Search for the cell housing the specified text and yield its [X, Y] center coordinate. 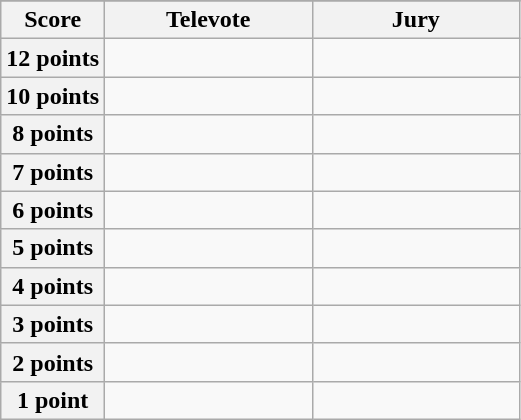
8 points [53, 134]
5 points [53, 248]
Televote [209, 20]
6 points [53, 210]
3 points [53, 324]
2 points [53, 362]
7 points [53, 172]
10 points [53, 96]
1 point [53, 400]
12 points [53, 58]
Score [53, 20]
4 points [53, 286]
Jury [416, 20]
